Output the (X, Y) coordinate of the center of the cell containing the given text.  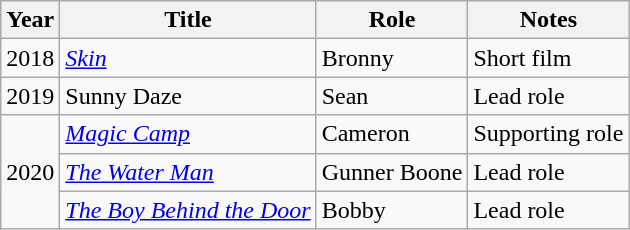
Bobby (392, 210)
Supporting role (548, 134)
The Boy Behind the Door (188, 210)
Sean (392, 96)
Year (30, 20)
Gunner Boone (392, 172)
Short film (548, 58)
Bronny (392, 58)
Sunny Daze (188, 96)
2019 (30, 96)
2018 (30, 58)
The Water Man (188, 172)
2020 (30, 172)
Notes (548, 20)
Cameron (392, 134)
Role (392, 20)
Magic Camp (188, 134)
Skin (188, 58)
Title (188, 20)
